Search for the cell housing the specified text and yield its [x, y] center coordinate. 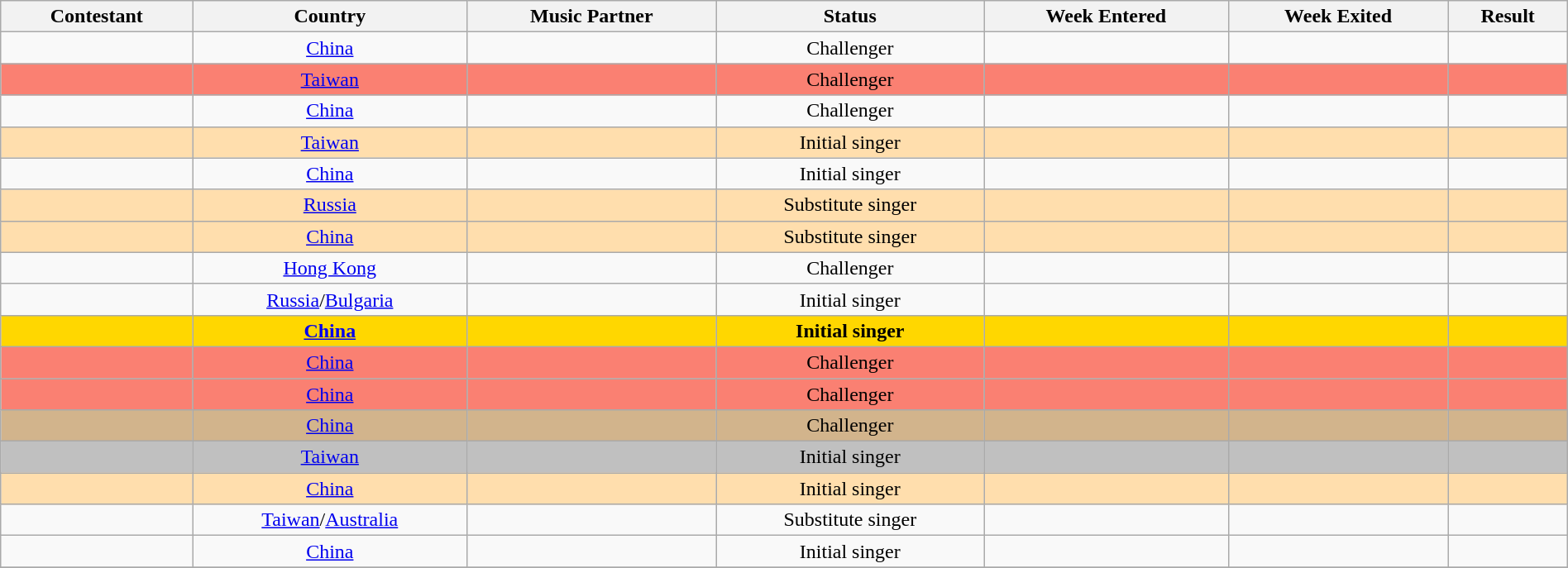
Contestant [97, 17]
Russia [330, 205]
Music Partner [592, 17]
Russia/Bulgaria [330, 299]
Country [330, 17]
Result [1508, 17]
Week Entered [1107, 17]
Hong Kong [330, 268]
Week Exited [1338, 17]
Status [850, 17]
Taiwan/Australia [330, 520]
